Search for the cell housing the specified text and yield its [x, y] center coordinate. 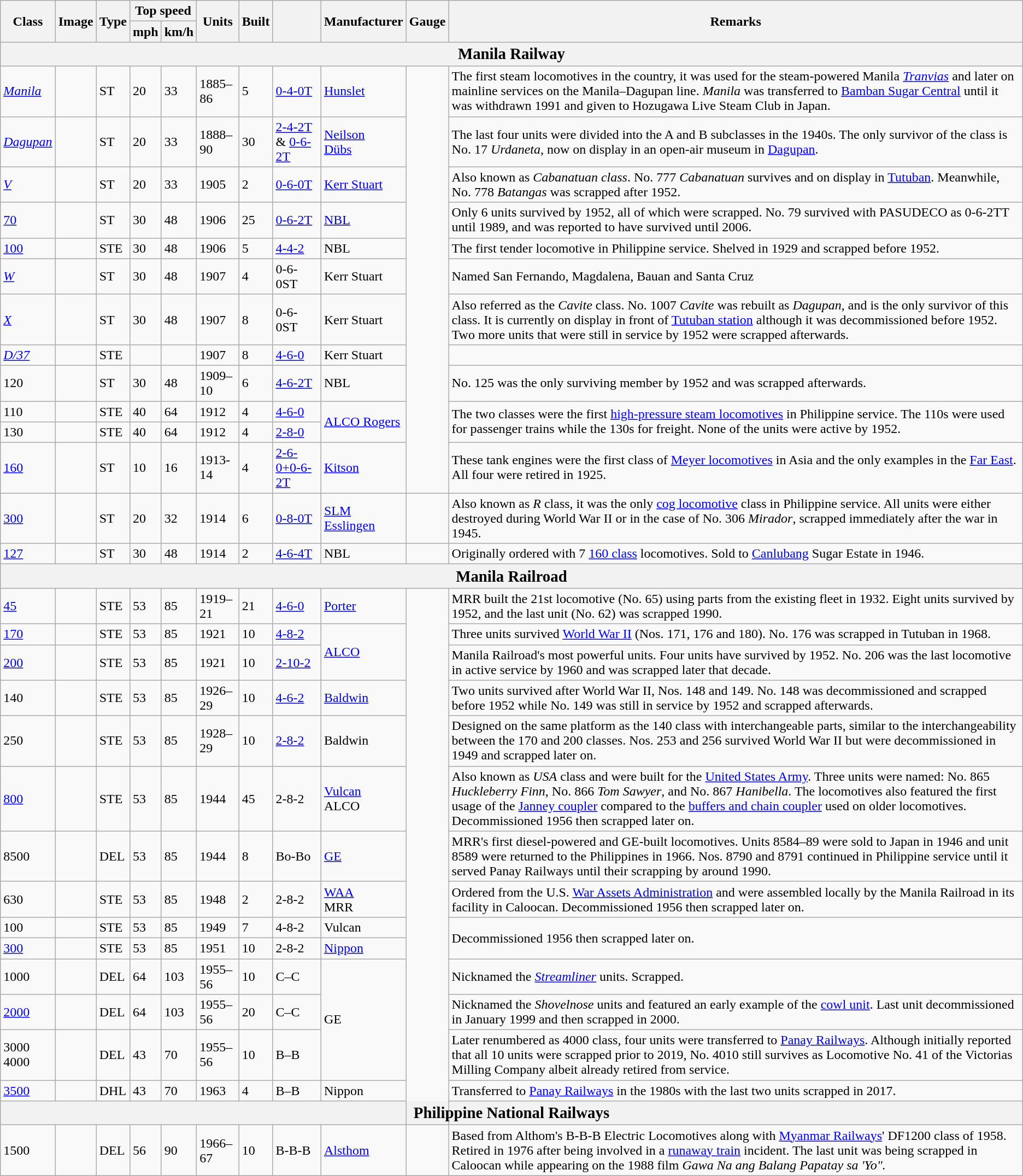
B-B-B [297, 1150]
2-6-0+0-6-2T [297, 468]
0-8-0T [297, 518]
km/h [179, 32]
Units [218, 21]
32 [179, 518]
Built [256, 21]
1948 [218, 899]
2-10-2 [297, 663]
mph [145, 32]
Porter [363, 606]
Type [113, 21]
21 [256, 606]
D/37 [28, 355]
Alsthom [363, 1150]
Also known as Cabanatuan class. No. 777 Cabanatuan survives and on display in Tutuban. Meanwhile, No. 778 Batangas was scrapped after 1952. [736, 185]
1913-14 [218, 468]
Dagupan [28, 142]
120 [28, 383]
Class [28, 21]
0-6-0T [297, 185]
1888–90 [218, 142]
Originally ordered with 7 160 class locomotives. Sold to Canlubang Sugar Estate in 1946. [736, 554]
Nicknamed the Shovelnose units and featured an early example of the cowl unit. Last unit decommissioned in January 1999 and then scrapped in 2000. [736, 1013]
3500 [28, 1091]
140 [28, 698]
2-4-2T & 0-6-2T [297, 142]
ALCO Rogers [363, 422]
56 [145, 1150]
0-4-0T [297, 91]
ALCO [363, 652]
8500 [28, 856]
SLMEsslingen [363, 518]
30004000 [28, 1055]
No. 125 was the only surviving member by 1952 and was scrapped afterwards. [736, 383]
1963 [218, 1091]
W [28, 277]
Image [75, 21]
VulcanALCO [363, 798]
Manufacturer [363, 21]
These tank engines were the first class of Meyer locomotives in Asia and the only examples in the Far East. All four were retired in 1925. [736, 468]
Nicknamed the Streamliner units. Scrapped. [736, 976]
X [28, 319]
Philippine National Railways [511, 1113]
Remarks [736, 21]
2000 [28, 1013]
Decommissioned 1956 then scrapped later on. [736, 938]
Manila Railroad [511, 576]
200 [28, 663]
Three units survived World War II (Nos. 171, 176 and 180). No. 176 was scrapped in Tutuban in 1968. [736, 634]
4-6-2 [297, 698]
2-8-0 [297, 432]
4-6-4T [297, 554]
7 [256, 927]
Kitson [363, 468]
Vulcan [363, 927]
Gauge [427, 21]
110 [28, 412]
0-6-2T [297, 220]
1500 [28, 1150]
1885–86 [218, 91]
Transferred to Panay Railways in the 1980s with the last two units scrapped in 2017. [736, 1091]
Hunslet [363, 91]
Bo-Bo [297, 856]
WAAMRR [363, 899]
Manila Railway [511, 54]
1000 [28, 976]
1909–10 [218, 383]
NeilsonDübs [363, 142]
1919–21 [218, 606]
1966–67 [218, 1150]
Top speed [163, 11]
16 [179, 468]
630 [28, 899]
1928–29 [218, 741]
25 [256, 220]
1951 [218, 948]
170 [28, 634]
1926–29 [218, 698]
The first tender locomotive in Philippine service. Shelved in 1929 and scrapped before 1952. [736, 248]
V [28, 185]
800 [28, 798]
130 [28, 432]
127 [28, 554]
4-6-2T [297, 383]
250 [28, 741]
DHL [113, 1091]
1949 [218, 927]
160 [28, 468]
Named San Fernando, Magdalena, Bauan and Santa Cruz [736, 277]
90 [179, 1150]
1905 [218, 185]
4-4-2 [297, 248]
Manila [28, 91]
